Output the (X, Y) coordinate of the center of the cell containing the given text.  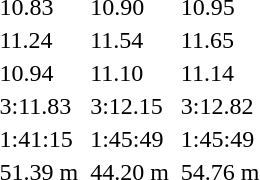
3:12.15 (130, 106)
1:45:49 (130, 139)
11.10 (130, 73)
11.54 (130, 40)
